Capture the cell that displays the provided text and extract its [X, Y] central coordinate. 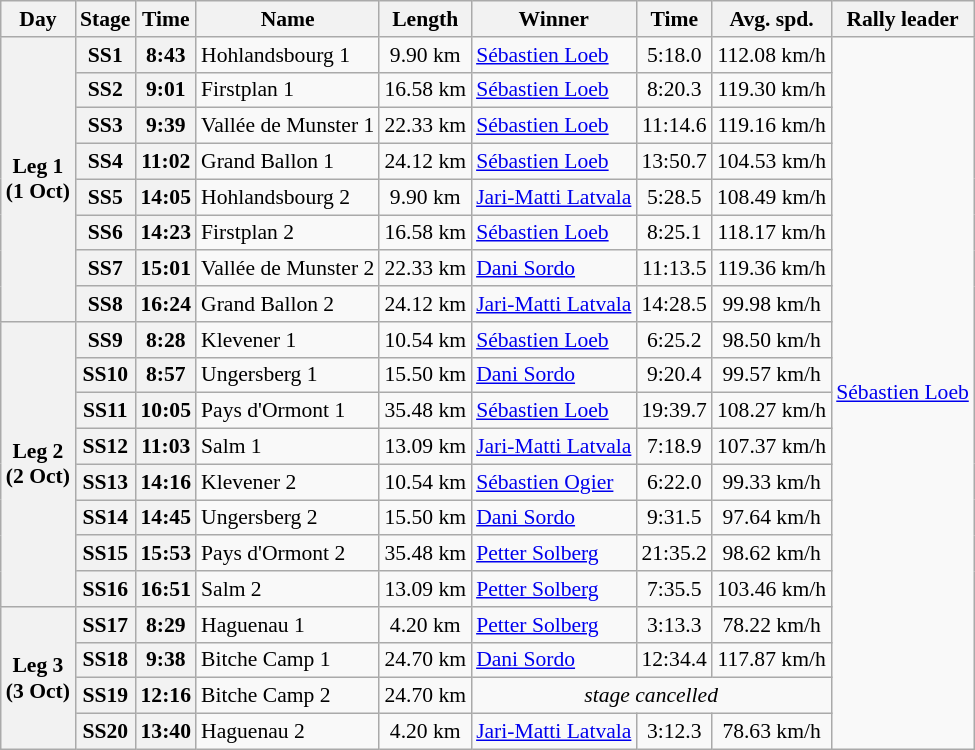
7:18.9 [674, 447]
8:20.3 [674, 90]
16:24 [166, 304]
Firstplan 2 [288, 233]
78.22 km/h [772, 625]
9:20.4 [674, 375]
SS2 [105, 90]
Rally leader [902, 19]
Vallée de Munster 2 [288, 269]
14:05 [166, 197]
SS9 [105, 340]
11:02 [166, 162]
Salm 1 [288, 447]
118.17 km/h [772, 233]
SS13 [105, 482]
13:40 [166, 732]
97.64 km/h [772, 518]
98.50 km/h [772, 340]
99.98 km/h [772, 304]
SS18 [105, 660]
12:34.4 [674, 660]
16:51 [166, 589]
5:18.0 [674, 55]
SS6 [105, 233]
107.37 km/h [772, 447]
Length [425, 19]
8:28 [166, 340]
Avg. spd. [772, 19]
15:01 [166, 269]
117.87 km/h [772, 660]
14:16 [166, 482]
104.53 km/h [772, 162]
14:23 [166, 233]
119.30 km/h [772, 90]
119.36 km/h [772, 269]
15:53 [166, 554]
Klevener 1 [288, 340]
3:12.3 [674, 732]
Day [38, 19]
19:39.7 [674, 411]
99.57 km/h [772, 375]
8:57 [166, 375]
12:16 [166, 696]
Ungersberg 2 [288, 518]
6:22.0 [674, 482]
SS10 [105, 375]
Klevener 2 [288, 482]
SS11 [105, 411]
SS20 [105, 732]
8:43 [166, 55]
Ungersberg 1 [288, 375]
SS12 [105, 447]
Stage [105, 19]
Grand Ballon 1 [288, 162]
103.46 km/h [772, 589]
Hohlandsbourg 1 [288, 55]
119.16 km/h [772, 126]
7:35.5 [674, 589]
11:14.6 [674, 126]
98.62 km/h [772, 554]
SS3 [105, 126]
SS4 [105, 162]
112.08 km/h [772, 55]
SS7 [105, 269]
5:28.5 [674, 197]
Bitche Camp 1 [288, 660]
SS5 [105, 197]
Bitche Camp 2 [288, 696]
3:13.3 [674, 625]
6:25.2 [674, 340]
Haguenau 2 [288, 732]
SS1 [105, 55]
21:35.2 [674, 554]
Name [288, 19]
Hohlandsbourg 2 [288, 197]
14:28.5 [674, 304]
9:31.5 [674, 518]
9:38 [166, 660]
11:03 [166, 447]
Haguenau 1 [288, 625]
SS15 [105, 554]
108.27 km/h [772, 411]
8:25.1 [674, 233]
Leg 2(2 Oct) [38, 464]
Salm 2 [288, 589]
SS14 [105, 518]
99.33 km/h [772, 482]
13:50.7 [674, 162]
SS8 [105, 304]
Firstplan 1 [288, 90]
Pays d'Ormont 1 [288, 411]
14:45 [166, 518]
Leg 3(3 Oct) [38, 678]
78.63 km/h [772, 732]
SS19 [105, 696]
SS17 [105, 625]
Vallée de Munster 1 [288, 126]
Winner [554, 19]
10:05 [166, 411]
stage cancelled [651, 696]
11:13.5 [674, 269]
SS16 [105, 589]
108.49 km/h [772, 197]
9:01 [166, 90]
9:39 [166, 126]
Grand Ballon 2 [288, 304]
Sébastien Ogier [554, 482]
Leg 1(1 Oct) [38, 180]
8:29 [166, 625]
Pays d'Ormont 2 [288, 554]
